Extract the (x, y) coordinate from the center of the cell holding the provided text.  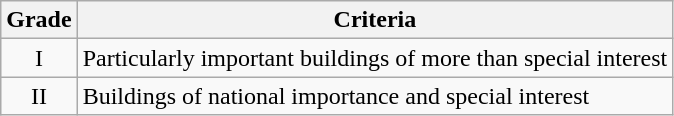
Buildings of national importance and special interest (375, 96)
Grade (39, 20)
II (39, 96)
Criteria (375, 20)
I (39, 58)
Particularly important buildings of more than special interest (375, 58)
